Pinpoint the cell where the given text exists, returning its [X, Y] midpoint coordinate. 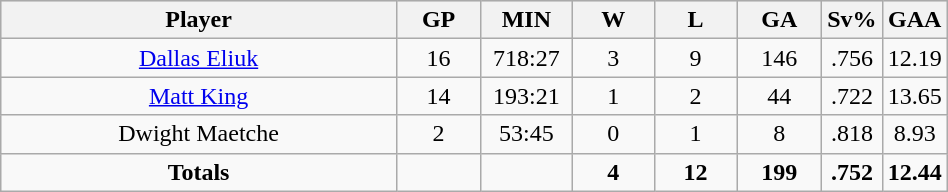
Sv% [852, 20]
16 [438, 58]
8 [780, 134]
193:21 [526, 96]
.818 [852, 134]
9 [695, 58]
Matt King [199, 96]
.752 [852, 172]
53:45 [526, 134]
Player [199, 20]
MIN [526, 20]
Dwight Maetche [199, 134]
8.93 [914, 134]
GP [438, 20]
W [613, 20]
0 [613, 134]
12 [695, 172]
146 [780, 58]
12.19 [914, 58]
GA [780, 20]
.756 [852, 58]
Totals [199, 172]
199 [780, 172]
718:27 [526, 58]
14 [438, 96]
13.65 [914, 96]
GAA [914, 20]
3 [613, 58]
L [695, 20]
.722 [852, 96]
44 [780, 96]
Dallas Eliuk [199, 58]
4 [613, 172]
12.44 [914, 172]
